Find where the given text appears and provide that cell's center as (x, y) coordinate. 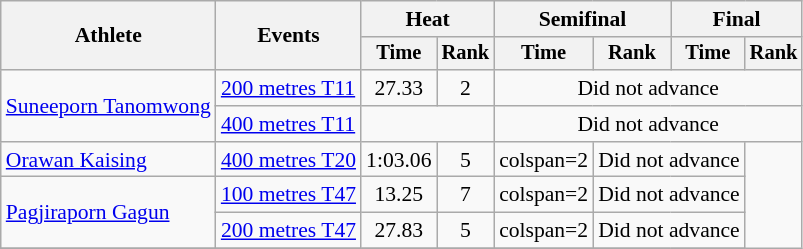
Final (737, 19)
Heat (428, 19)
Semifinal (582, 19)
Orawan Kaising (108, 160)
400 metres T20 (288, 160)
Events (288, 36)
1:03.06 (398, 160)
200 metres T11 (288, 88)
27.83 (398, 231)
Athlete (108, 36)
2 (466, 88)
7 (466, 195)
Suneeporn Tanomwong (108, 106)
27.33 (398, 88)
200 metres T47 (288, 231)
400 metres T11 (288, 124)
100 metres T47 (288, 195)
Pagjiraporn Gagun (108, 212)
13.25 (398, 195)
